Find where the given text appears and provide that cell's center as [x, y] coordinate. 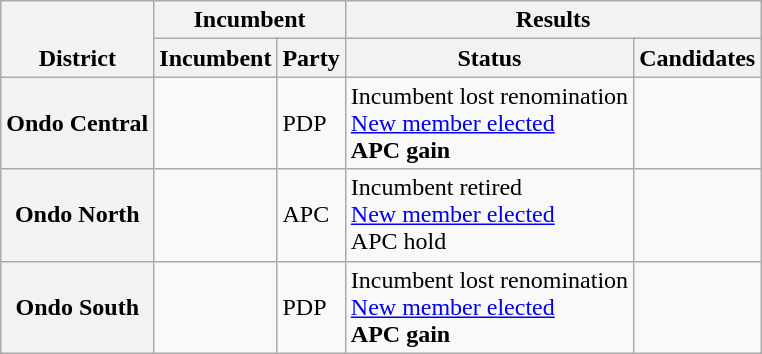
Ondo South [78, 307]
District [78, 39]
Candidates [698, 58]
Status [489, 58]
Ondo North [78, 215]
Incumbent retiredNew member electedAPC hold [489, 215]
Results [552, 20]
APC [311, 215]
Ondo Central [78, 123]
Party [311, 58]
